Determine the [x, y] coordinate at the center of the cell enclosing the given text.  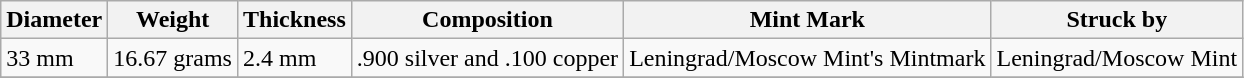
Leningrad/Moscow Mint's Mintmark [808, 58]
33 mm [54, 58]
Mint Mark [808, 20]
2.4 mm [294, 58]
Composition [487, 20]
Thickness [294, 20]
Struck by [1117, 20]
16.67 grams [173, 58]
Leningrad/Moscow Mint [1117, 58]
Diameter [54, 20]
.900 silver and .100 copper [487, 58]
Weight [173, 20]
